Locate the cell with the specified text and output its [x, y] center coordinate. 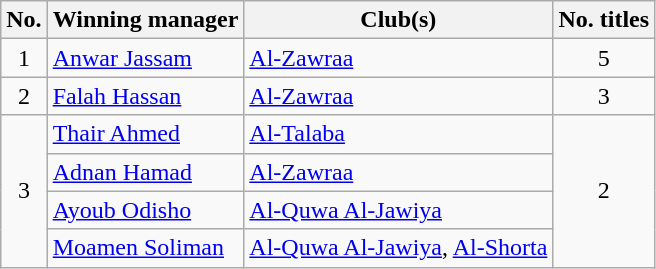
Ayoub Odisho [146, 210]
No. [24, 20]
Moamen Soliman [146, 248]
5 [604, 58]
1 [24, 58]
Thair Ahmed [146, 134]
No. titles [604, 20]
Adnan Hamad [146, 172]
Anwar Jassam [146, 58]
Al-Talaba [398, 134]
Al-Quwa Al-Jawiya [398, 210]
Falah Hassan [146, 96]
Al-Quwa Al-Jawiya, Al-Shorta [398, 248]
Club(s) [398, 20]
Winning manager [146, 20]
